Output the (x, y) coordinate of the center of the cell containing the given text.  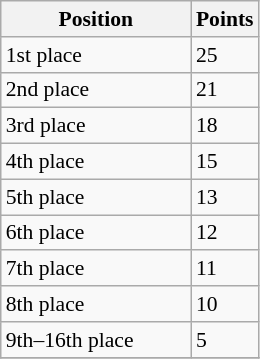
Position (96, 19)
12 (225, 233)
4th place (96, 162)
18 (225, 126)
15 (225, 162)
21 (225, 90)
2nd place (96, 90)
Points (225, 19)
10 (225, 304)
1st place (96, 55)
11 (225, 269)
8th place (96, 304)
5th place (96, 197)
13 (225, 197)
5 (225, 340)
3rd place (96, 126)
25 (225, 55)
6th place (96, 233)
9th–16th place (96, 340)
7th place (96, 269)
